Determine the [X, Y] coordinate at the center of the cell enclosing the given text.  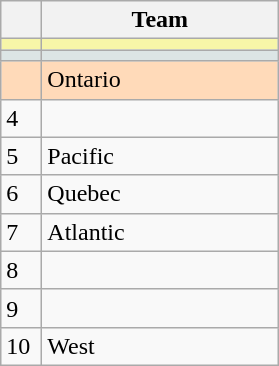
Team [160, 20]
4 [22, 118]
West [160, 346]
Pacific [160, 156]
8 [22, 270]
Atlantic [160, 232]
10 [22, 346]
Ontario [160, 80]
Quebec [160, 194]
9 [22, 308]
5 [22, 156]
7 [22, 232]
6 [22, 194]
